Return the (X, Y) coordinate for the center point of the cell that contains the specified text.  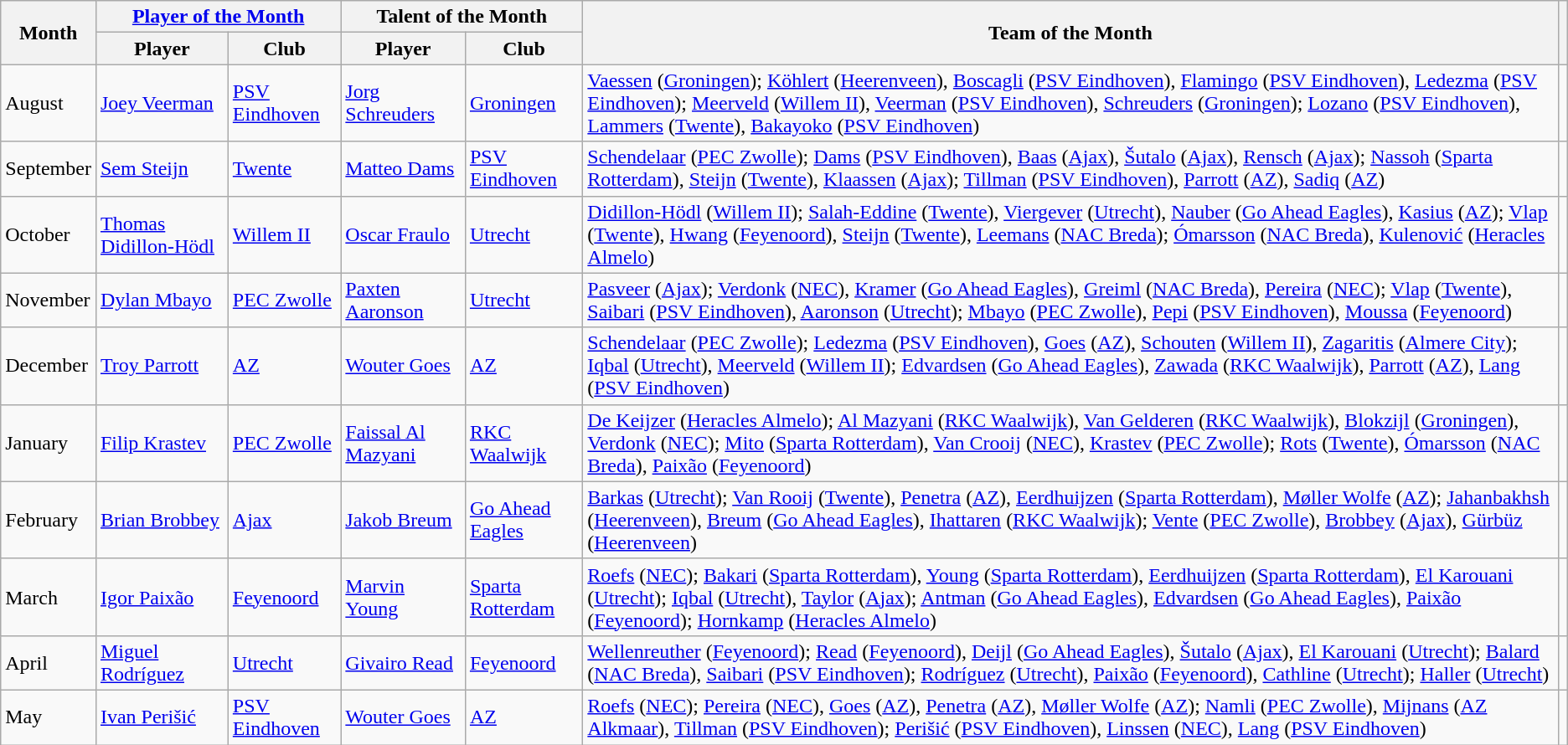
August (49, 103)
February (49, 520)
Twente (285, 169)
Ajax (285, 520)
Go Ahead Eagles (524, 520)
Igor Paixão (162, 597)
March (49, 597)
Groningen (524, 103)
Player of the Month (218, 17)
May (49, 717)
Sem Steijn (162, 169)
Miguel Rodríguez (162, 663)
December (49, 366)
Willem II (285, 234)
Sparta Rotterdam (524, 597)
Dylan Mbayo (162, 300)
September (49, 169)
Ivan Perišić (162, 717)
Filip Krastev (162, 443)
Joey Veerman (162, 103)
Talent of the Month (462, 17)
Matteo Dams (404, 169)
Month (49, 33)
January (49, 443)
Troy Parrott (162, 366)
October (49, 234)
Givairo Read (404, 663)
Marvin Young (404, 597)
November (49, 300)
Thomas Didillon-Hödl (162, 234)
Jorg Schreuders (404, 103)
Brian Brobbey (162, 520)
Team of the Month (1070, 33)
April (49, 663)
RKC Waalwijk (524, 443)
Oscar Fraulo (404, 234)
Paxten Aaronson (404, 300)
Faissal Al Mazyani (404, 443)
Jakob Breum (404, 520)
